Determine the [X, Y] coordinate at the center of the cell enclosing the given text.  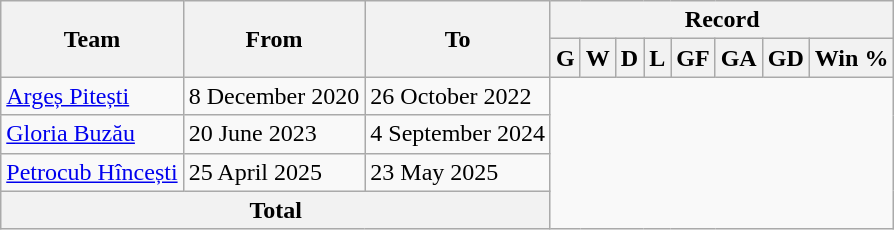
26 October 2022 [458, 96]
D [629, 58]
GD [786, 58]
4 September 2024 [458, 134]
8 December 2020 [274, 96]
GF [693, 58]
L [658, 58]
GA [738, 58]
Team [92, 39]
To [458, 39]
Win % [852, 58]
Total [276, 210]
25 April 2025 [274, 172]
W [598, 58]
From [274, 39]
Petrocub Hîncești [92, 172]
Record [722, 20]
Gloria Buzău [92, 134]
Argeș Pitești [92, 96]
23 May 2025 [458, 172]
20 June 2023 [274, 134]
G [565, 58]
